Identify which cell holds the provided text, then report its (X, Y) central coordinate. 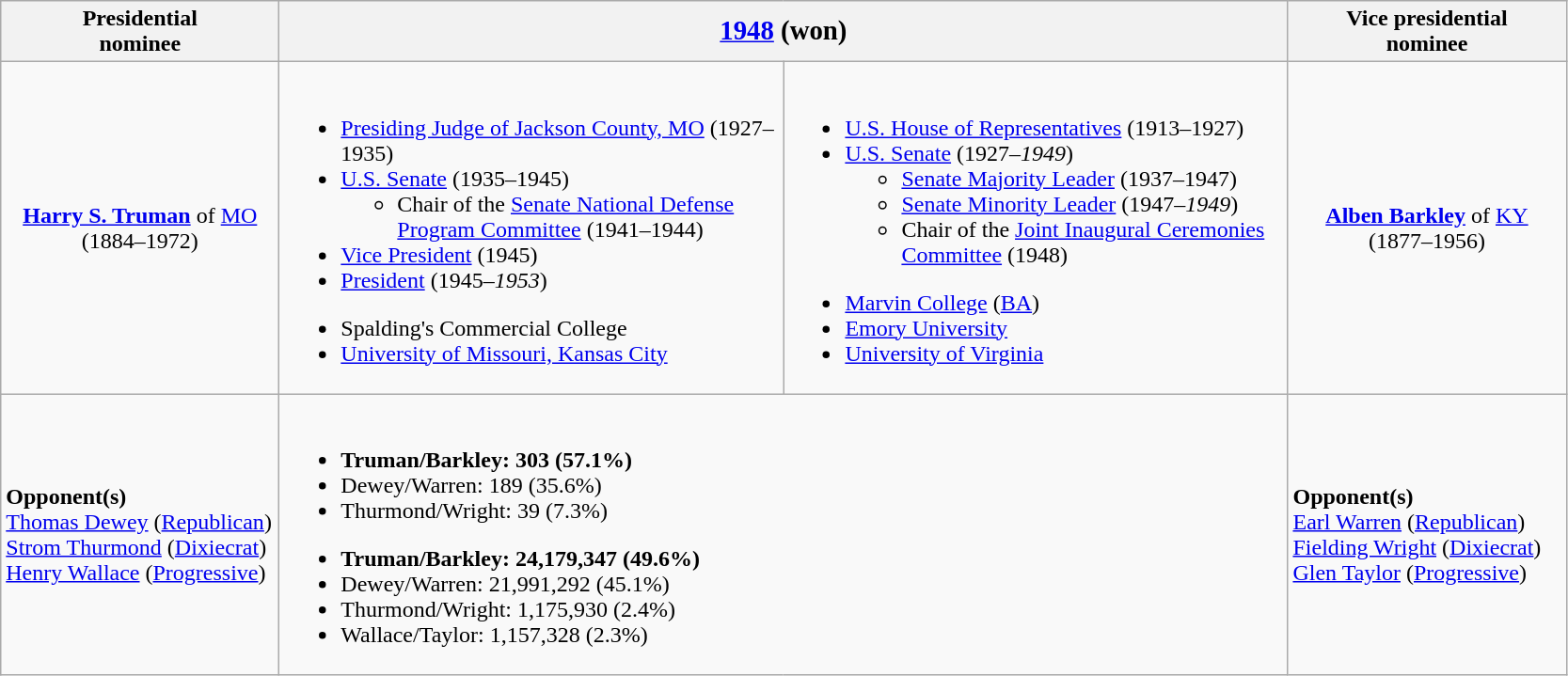
Opponent(s)Earl Warren (Republican)Fielding Wright (Dixiecrat)Glen Taylor (Progressive) (1427, 534)
Alben Barkley of KY(1877–1956) (1427, 228)
Harry S. Truman of MO(1884–1972) (140, 228)
Presidentialnominee (140, 32)
1948 (won) (784, 32)
Vice presidentialnominee (1427, 32)
Opponent(s)Thomas Dewey (Republican)Strom Thurmond (Dixiecrat)Henry Wallace (Progressive) (140, 534)
